Identify which cell holds the provided text, then report its [X, Y] central coordinate. 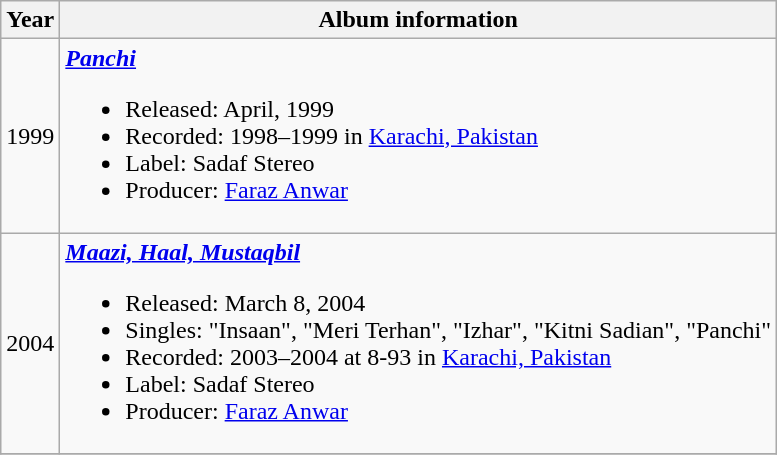
2004 [30, 344]
PanchiReleased: April, 1999Recorded: 1998–1999 in Karachi, PakistanLabel: Sadaf StereoProducer: Faraz Anwar [418, 136]
1999 [30, 136]
Year [30, 20]
Album information [418, 20]
